For the text-containing cell, return its midpoint in [X, Y] coordinate format. 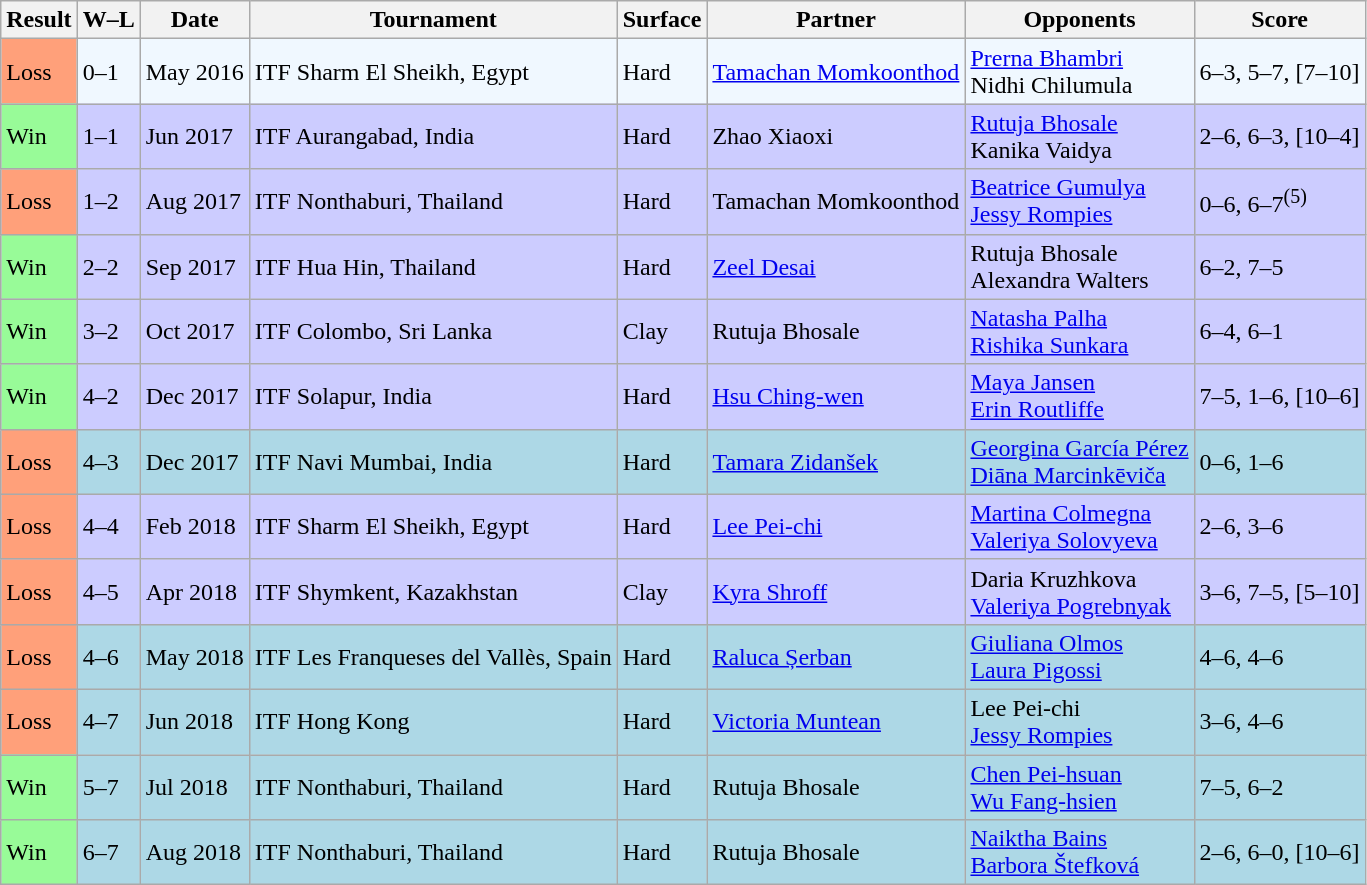
Rutuja Bhosale Kanika Vaidya [1080, 136]
Partner [836, 20]
Aug 2018 [194, 852]
7–5, 1–6, [10–6] [1280, 396]
Oct 2017 [194, 332]
3–2 [108, 332]
ITF Colombo, Sri Lanka [433, 332]
Date [194, 20]
6–3, 5–7, [7–10] [1280, 72]
4–5 [108, 592]
4–6, 4–6 [1280, 656]
2–2 [108, 266]
Apr 2018 [194, 592]
Jun 2017 [194, 136]
Tournament [433, 20]
4–6 [108, 656]
Prerna Bhambri Nidhi Chilumula [1080, 72]
6–7 [108, 852]
2–6, 6–3, [10–4] [1280, 136]
Chen Pei-hsuan Wu Fang-hsien [1080, 786]
3–6, 7–5, [5–10] [1280, 592]
ITF Hua Hin, Thailand [433, 266]
ITF Navi Mumbai, India [433, 462]
ITF Aurangabad, India [433, 136]
Hsu Ching-wen [836, 396]
Maya Jansen Erin Routliffe [1080, 396]
Daria Kruzhkova Valeriya Pogrebnyak [1080, 592]
2–6, 3–6 [1280, 526]
3–6, 4–6 [1280, 722]
6–4, 6–1 [1280, 332]
4–4 [108, 526]
0–1 [108, 72]
Feb 2018 [194, 526]
4–3 [108, 462]
0–6, 6–7(5) [1280, 202]
May 2018 [194, 656]
Raluca Șerban [836, 656]
0–6, 1–6 [1280, 462]
Lee Pei-chi [836, 526]
5–7 [108, 786]
7–5, 6–2 [1280, 786]
Jun 2018 [194, 722]
Jul 2018 [194, 786]
Victoria Muntean [836, 722]
Opponents [1080, 20]
Giuliana Olmos Laura Pigossi [1080, 656]
Beatrice Gumulya Jessy Rompies [1080, 202]
Lee Pei-chi Jessy Rompies [1080, 722]
Kyra Shroff [836, 592]
ITF Solapur, India [433, 396]
Result [39, 20]
1–1 [108, 136]
Tamara Zidanšek [836, 462]
Georgina García Pérez Diāna Marcinkēviča [1080, 462]
May 2016 [194, 72]
Aug 2017 [194, 202]
2–6, 6–0, [10–6] [1280, 852]
Zhao Xiaoxi [836, 136]
Naiktha Bains Barbora Štefková [1080, 852]
ITF Les Franqueses del Vallès, Spain [433, 656]
Rutuja Bhosale Alexandra Walters [1080, 266]
ITF Shymkent, Kazakhstan [433, 592]
Score [1280, 20]
4–2 [108, 396]
Zeel Desai [836, 266]
Surface [662, 20]
Sep 2017 [194, 266]
6–2, 7–5 [1280, 266]
Martina Colmegna Valeriya Solovyeva [1080, 526]
Natasha Palha Rishika Sunkara [1080, 332]
W–L [108, 20]
4–7 [108, 722]
ITF Hong Kong [433, 722]
1–2 [108, 202]
